From the cell containing the given text, extract its center point as [x, y] coordinate. 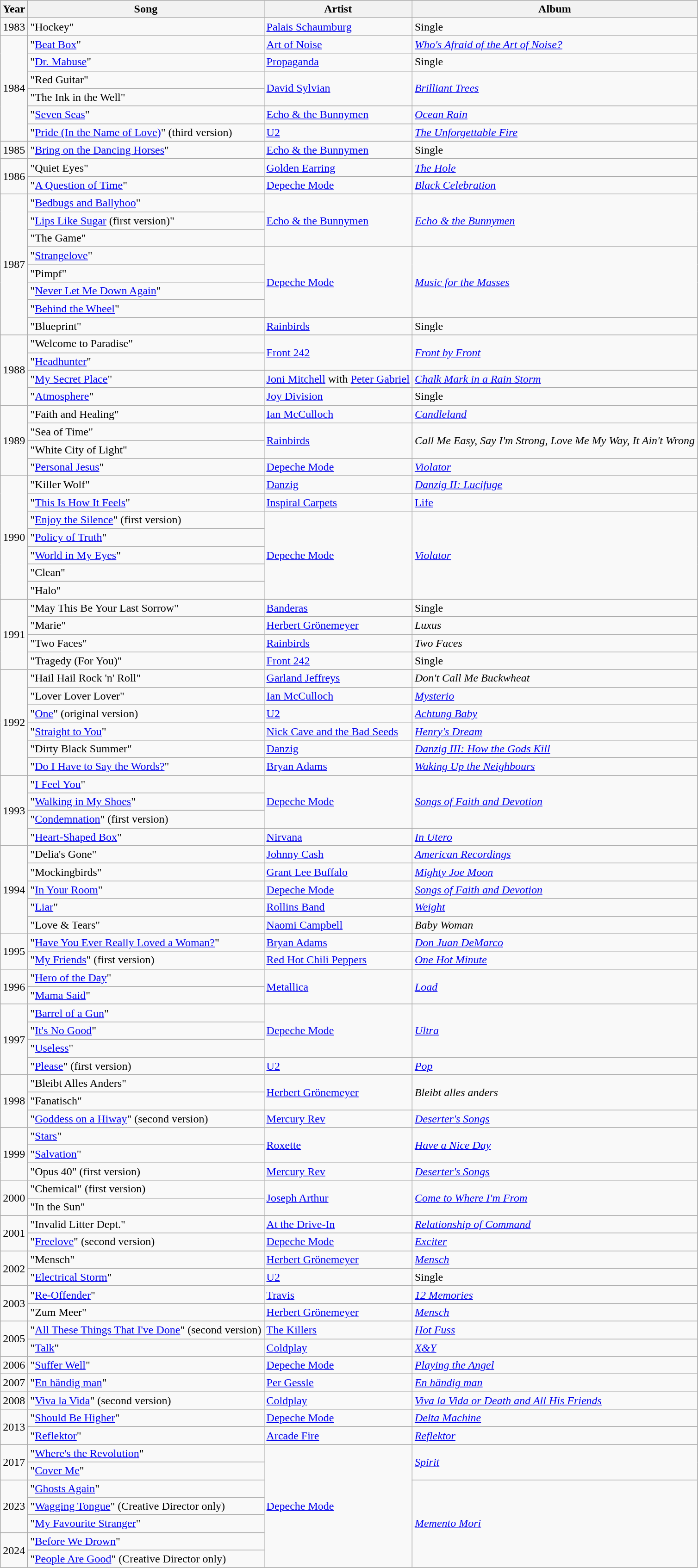
"Heart-Shaped Box" [146, 837]
Luxus [555, 626]
"Barrel of a Gun" [146, 1013]
X&Y [555, 1348]
"My Friends" (first version) [146, 960]
Baby Woman [555, 925]
Ocean Rain [555, 115]
"I Feel You" [146, 784]
Joy Division [338, 397]
Art of Noise [338, 44]
"Where's the Revolution" [146, 1453]
Henry's Dream [555, 731]
"White City of Light" [146, 449]
"Electrical Storm" [146, 1277]
"Salvation" [146, 1154]
"All These Things That I've Done" (second version) [146, 1330]
"My Favourite Stranger" [146, 1524]
1997 [14, 1039]
"Two Faces" [146, 643]
"Lips Like Sugar (first version)" [146, 221]
Palais Schaumburg [338, 27]
"Mockingbirds" [146, 872]
The Unforgettable Fire [555, 132]
At the Drive-In [338, 1224]
Nick Cave and the Bad Seeds [338, 731]
"Should Be Higher" [146, 1418]
"Blueprint" [146, 326]
Mighty Joe Moon [555, 872]
"Goddess on a Hiway" (second version) [146, 1119]
Load [555, 986]
2002 [14, 1268]
"Policy of Truth" [146, 538]
"Lover Lover Lover" [146, 696]
1995 [14, 951]
"Faith and Healing" [146, 414]
"Chemical" (first version) [146, 1189]
1985 [14, 150]
"Dr. Mabuse" [146, 62]
"Bleibt Alles Anders" [146, 1084]
2001 [14, 1233]
Life [555, 502]
"Useless" [146, 1048]
1994 [14, 890]
Have a Nice Day [555, 1145]
"Cover Me" [146, 1471]
Danzig III: How the Gods Kill [555, 749]
2005 [14, 1339]
"Never Let Me Down Again" [146, 291]
Don't Call Me Buckwheat [555, 678]
1998 [14, 1101]
Hot Fuss [555, 1330]
1989 [14, 440]
2000 [14, 1198]
"The Game" [146, 238]
2006 [14, 1365]
"Quiet Eyes" [146, 167]
Candleland [555, 414]
Delta Machine [555, 1418]
Two Faces [555, 643]
"Zum Meer" [146, 1312]
"In the Sun" [146, 1207]
"Condemnation" (first version) [146, 819]
2024 [14, 1550]
Propaganda [338, 62]
Chalk Mark in a Rain Storm [555, 379]
"People Are Good" (Creative Director only) [146, 1559]
"Marie" [146, 626]
"Behind the Wheel" [146, 309]
2013 [14, 1427]
"Wagging Tongue" (Creative Director only) [146, 1506]
"Red Guitar" [146, 80]
"Atmosphere" [146, 397]
1999 [14, 1154]
Metallica [338, 986]
Bleibt alles anders [555, 1092]
1986 [14, 176]
"This Is How It Feels" [146, 502]
En händig man [555, 1383]
"Welcome to Paradise" [146, 344]
1987 [14, 264]
American Recordings [555, 855]
"Hockey" [146, 27]
Garland Jeffreys [338, 678]
"The Ink in the Well" [146, 97]
"Seven Seas" [146, 115]
Nirvana [338, 837]
Arcade Fire [338, 1436]
"Tragedy (For You)" [146, 661]
"Fanatisch" [146, 1101]
One Hot Minute [555, 960]
Red Hot Chili Peppers [338, 960]
"Reflektor" [146, 1436]
"Re-Offender" [146, 1295]
"Talk" [146, 1348]
"It's No Good" [146, 1030]
"My Secret Place" [146, 379]
"May This Be Your Last Sorrow" [146, 608]
2008 [14, 1401]
Danzig II: Lucifuge [555, 484]
"Strangelove" [146, 256]
Grant Lee Buffalo [338, 872]
Song [146, 9]
"Killer Wolf" [146, 484]
Memento Mori [555, 1524]
Golden Earring [338, 167]
"Pimpf" [146, 273]
1993 [14, 811]
"In Your Room" [146, 890]
"Please" (first version) [146, 1066]
Mysterio [555, 696]
"Liar" [146, 907]
2003 [14, 1303]
Inspiral Carpets [338, 502]
"One" (original version) [146, 713]
Rollins Band [338, 907]
Exciter [555, 1242]
"Delia's Gone" [146, 855]
"Dirty Black Summer" [146, 749]
"Mensch" [146, 1259]
"Mama Said" [146, 995]
1992 [14, 722]
"Stars" [146, 1136]
Weight [555, 907]
"Bring on the Dancing Horses" [146, 150]
2017 [14, 1462]
Pop [555, 1066]
Waking Up the Neighbours [555, 766]
Reflektor [555, 1436]
"Personal Jesus" [146, 467]
"A Question of Time" [146, 185]
"Pride (In the Name of Love)" (third version) [146, 132]
2007 [14, 1383]
"En händig man" [146, 1383]
1991 [14, 634]
David Sylvian [338, 88]
1984 [14, 88]
Ultra [555, 1030]
"Halo" [146, 590]
1990 [14, 537]
"Freelove" (second version) [146, 1242]
Spirit [555, 1462]
Johnny Cash [338, 855]
"Invalid Litter Dept." [146, 1224]
Front by Front [555, 353]
Brilliant Trees [555, 88]
12 Memories [555, 1295]
Achtung Baby [555, 713]
Travis [338, 1295]
"Have You Ever Really Loved a Woman?" [146, 942]
Artist [338, 9]
1996 [14, 986]
Don Juan DeMarco [555, 942]
Relationship of Command [555, 1224]
"Ghosts Again" [146, 1488]
"Suffer Well" [146, 1365]
"Beat Box" [146, 44]
Year [14, 9]
"Before We Drown" [146, 1541]
"Hail Hail Rock 'n' Roll" [146, 678]
"Straight to You" [146, 731]
Per Gessle [338, 1383]
Roxette [338, 1145]
"Bedbugs and Ballyhoo" [146, 203]
"Hero of the Day" [146, 978]
Who's Afraid of the Art of Noise? [555, 44]
1983 [14, 27]
Playing the Angel [555, 1365]
2023 [14, 1506]
"Love & Tears" [146, 925]
In Utero [555, 837]
Naomi Campbell [338, 925]
"World in My Eyes" [146, 555]
Banderas [338, 608]
"Enjoy the Silence" (first version) [146, 520]
Call Me Easy, Say I'm Strong, Love Me My Way, It Ain't Wrong [555, 440]
Viva la Vida or Death and All His Friends [555, 1401]
Joseph Arthur [338, 1198]
"Opus 40" (first version) [146, 1171]
The Hole [555, 167]
"Walking in My Shoes" [146, 802]
Black Celebration [555, 185]
"Sea of Time" [146, 432]
"Headhunter" [146, 361]
The Killers [338, 1330]
Album [555, 9]
"Viva la Vida" (second version) [146, 1401]
Come to Where I'm From [555, 1198]
"Clean" [146, 573]
Joni Mitchell with Peter Gabriel [338, 379]
"Do I Have to Say the Words?" [146, 766]
1988 [14, 370]
Music for the Masses [555, 282]
